Detect which cell encompasses the target text, then output its (X, Y) center coordinate. 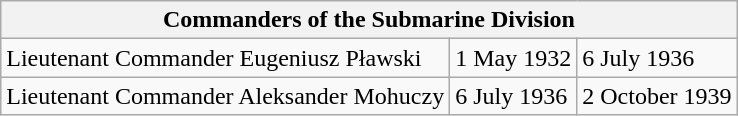
Commanders of the Submarine Division (369, 20)
2 October 1939 (657, 96)
Lieutenant Commander Aleksander Mohuczy (226, 96)
Lieutenant Commander Eugeniusz Pławski (226, 58)
1 May 1932 (514, 58)
